Search for the cell housing the specified text and yield its [X, Y] center coordinate. 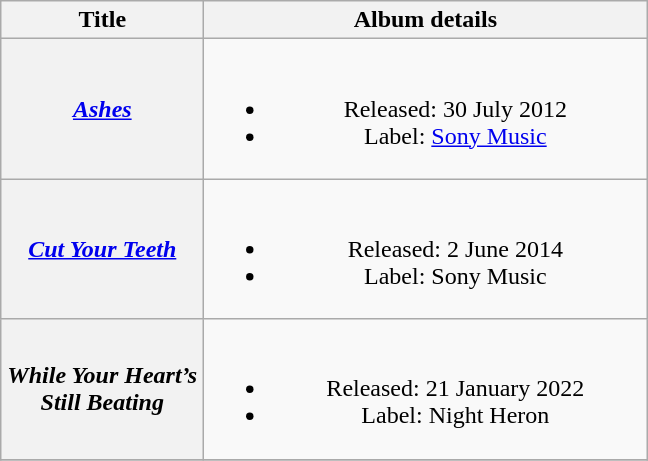
Released: 30 July 2012Label: Sony Music [426, 109]
While Your Heart’s Still Beating [102, 389]
Released: 2 June 2014Label: Sony Music [426, 249]
Album details [426, 20]
Ashes [102, 109]
Title [102, 20]
Released: 21 January 2022Label: Night Heron [426, 389]
Cut Your Teeth [102, 249]
